Provide the [X, Y] coordinate of the cell's center where the given text is located.  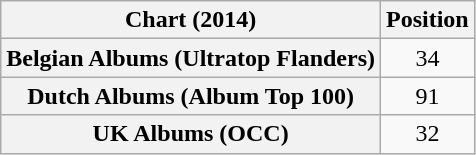
Chart (2014) [191, 20]
91 [428, 96]
Dutch Albums (Album Top 100) [191, 96]
Belgian Albums (Ultratop Flanders) [191, 58]
UK Albums (OCC) [191, 134]
32 [428, 134]
34 [428, 58]
Position [428, 20]
